From the cell containing the given text, extract its center point as [X, Y] coordinate. 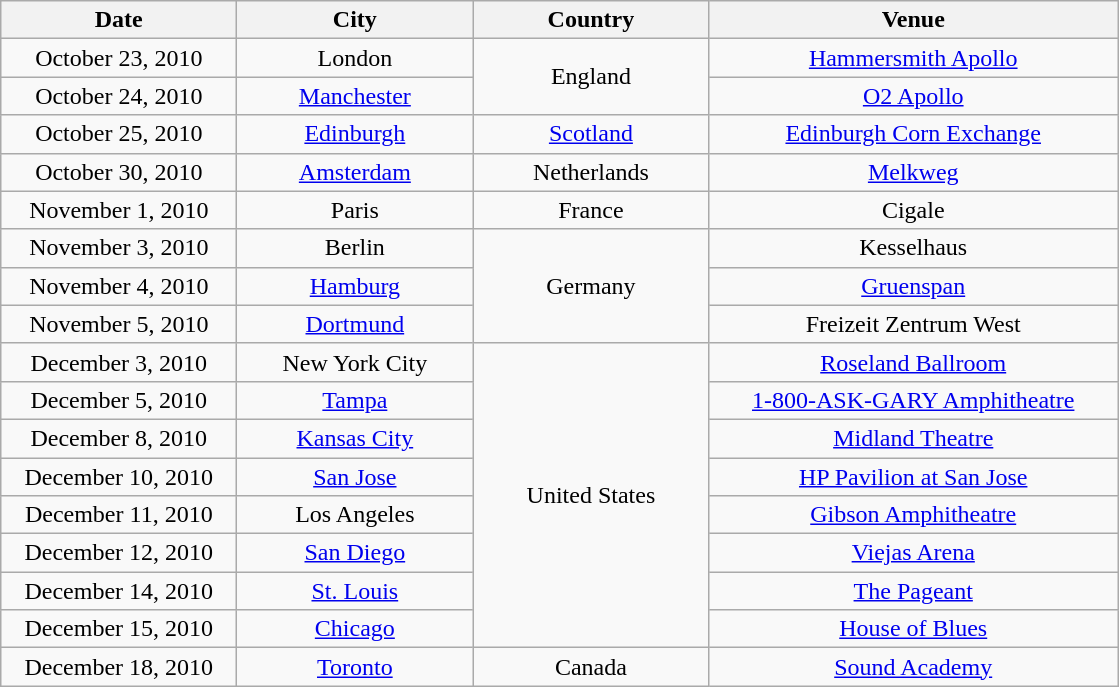
Los Angeles [355, 515]
December 10, 2010 [119, 477]
City [355, 20]
Viejas Arena [914, 553]
Kansas City [355, 438]
1-800-ASK-GARY Amphitheatre [914, 400]
October 25, 2010 [119, 134]
December 5, 2010 [119, 400]
St. Louis [355, 591]
HP Pavilion at San Jose [914, 477]
Midland Theatre [914, 438]
France [591, 210]
House of Blues [914, 629]
December 15, 2010 [119, 629]
San Jose [355, 477]
Dortmund [355, 324]
Berlin [355, 248]
November 1, 2010 [119, 210]
December 3, 2010 [119, 362]
Netherlands [591, 172]
England [591, 77]
November 5, 2010 [119, 324]
December 8, 2010 [119, 438]
Hamburg [355, 286]
October 30, 2010 [119, 172]
October 23, 2010 [119, 58]
Roseland Ballroom [914, 362]
Amsterdam [355, 172]
Canada [591, 667]
Hammersmith Apollo [914, 58]
New York City [355, 362]
O2 Apollo [914, 96]
Cigale [914, 210]
Gruenspan [914, 286]
November 4, 2010 [119, 286]
Gibson Amphitheatre [914, 515]
December 18, 2010 [119, 667]
Date [119, 20]
London [355, 58]
Paris [355, 210]
Sound Academy [914, 667]
Freizeit Zentrum West [914, 324]
Country [591, 20]
October 24, 2010 [119, 96]
Toronto [355, 667]
November 3, 2010 [119, 248]
Edinburgh Corn Exchange [914, 134]
December 14, 2010 [119, 591]
Germany [591, 286]
Tampa [355, 400]
The Pageant [914, 591]
Chicago [355, 629]
Edinburgh [355, 134]
United States [591, 495]
December 11, 2010 [119, 515]
Venue [914, 20]
December 12, 2010 [119, 553]
Scotland [591, 134]
Kesselhaus [914, 248]
San Diego [355, 553]
Melkweg [914, 172]
Manchester [355, 96]
